Search for the cell housing the specified text and yield its [x, y] center coordinate. 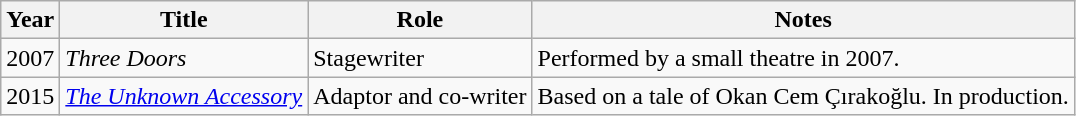
2007 [30, 58]
Role [420, 20]
Performed by a small theatre in 2007. [803, 58]
Adaptor and co-writer [420, 96]
Three Doors [184, 58]
Based on a tale of Okan Cem Çırakoğlu. In production. [803, 96]
The Unknown Accessory [184, 96]
Notes [803, 20]
Stagewriter [420, 58]
2015 [30, 96]
Title [184, 20]
Year [30, 20]
